Pinpoint the cell where the given text exists, returning its [X, Y] midpoint coordinate. 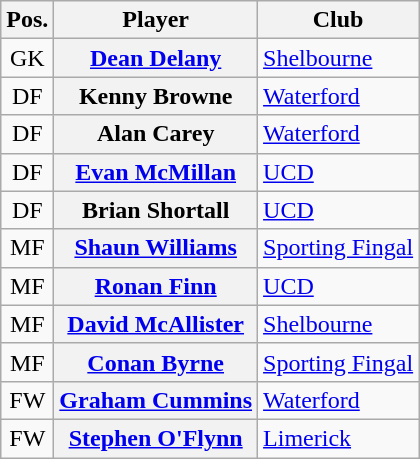
Alan Carey [156, 134]
Graham Cummins [156, 400]
Conan Byrne [156, 362]
Ronan Finn [156, 286]
Club [338, 20]
Pos. [28, 20]
Evan McMillan [156, 172]
Kenny Browne [156, 96]
GK [28, 58]
David McAllister [156, 324]
Stephen O'Flynn [156, 438]
Player [156, 20]
Dean Delany [156, 58]
Brian Shortall [156, 210]
Shaun Williams [156, 248]
Limerick [338, 438]
